Determine the (x, y) coordinate at the center of the cell enclosing the given text.  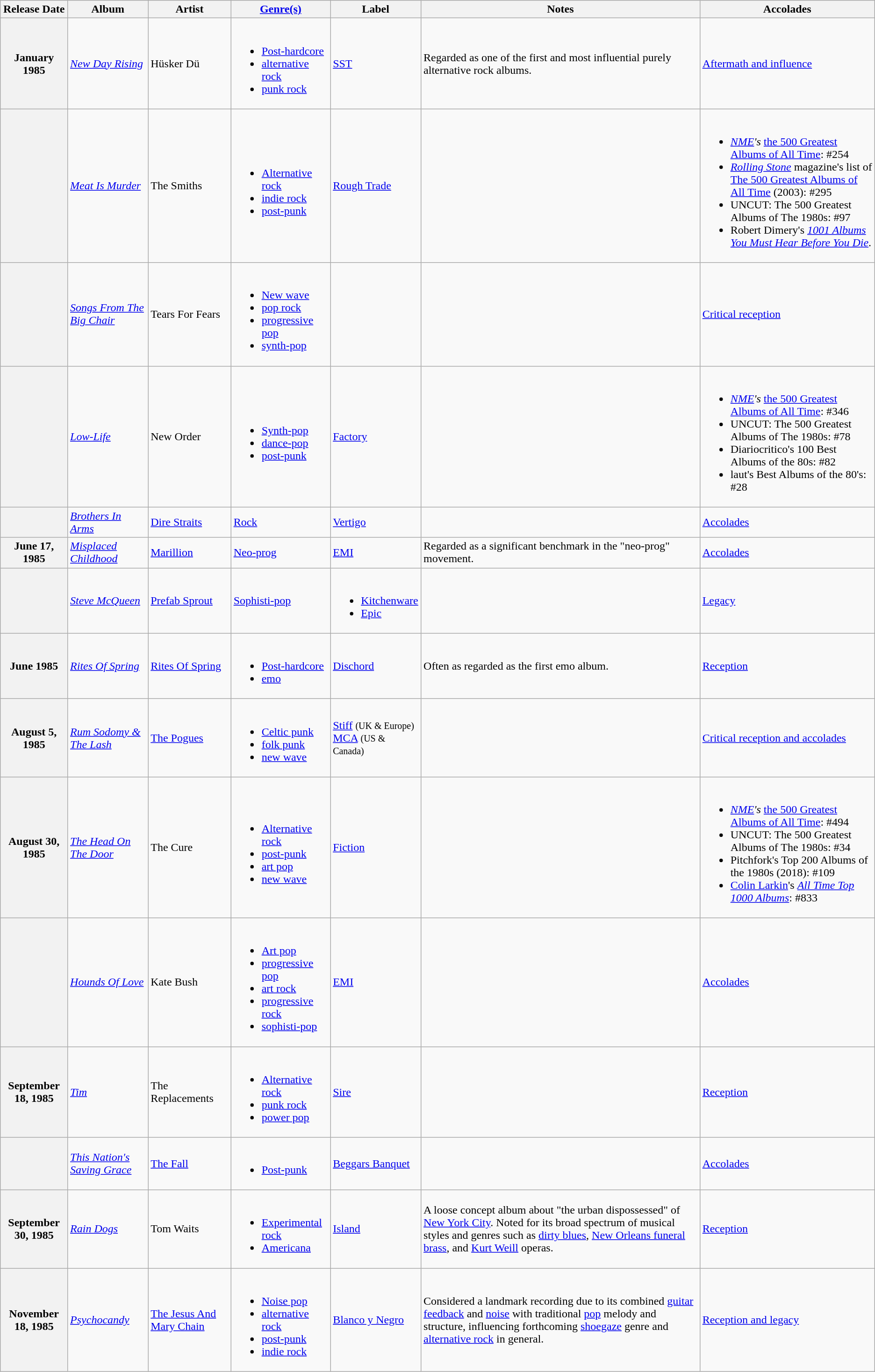
November 18, 1985 (34, 1320)
Celtic punkfolk punknew wave (280, 737)
Misplaced Childhood (108, 552)
Alternative rockpunk rockpower pop (280, 1092)
Tears For Fears (190, 314)
January 1985 (34, 64)
Stiff (UK & Europe)MCA (US & Canada) (376, 737)
Psychocandy (108, 1320)
Aftermath and influence (787, 64)
Dischord (376, 666)
Beggars Banquet (376, 1164)
Rum Sodomy & The Lash (108, 737)
Prefab Sprout (190, 600)
The Jesus And Mary Chain (190, 1320)
Alternative rockpost-punkart popnew wave (280, 847)
This Nation's Saving Grace (108, 1164)
Rough Trade (376, 186)
The Pogues (190, 737)
June 17, 1985 (34, 552)
Genre(s) (280, 9)
Brothers In Arms (108, 522)
June 1985 (34, 666)
Low-Life (108, 436)
Tom Waits (190, 1229)
Dire Straits (190, 522)
Critical reception (787, 314)
Experimental rockAmericana (280, 1229)
Release Date (34, 9)
Album (108, 9)
Hüsker Dü (190, 64)
Steve McQueen (108, 600)
KitchenwareEpic (376, 600)
Post-hardcoreemo (280, 666)
Regarded as one of the first and most influential purely alternative rock albums. (561, 64)
Songs From The Big Chair (108, 314)
Island (376, 1229)
Post-hardcorealternative rockpunk rock (280, 64)
Hounds Of Love (108, 982)
Meat Is Murder (108, 186)
August 5, 1985 (34, 737)
Kate Bush (190, 982)
The Smiths (190, 186)
Tim (108, 1092)
Factory (376, 436)
Artist (190, 9)
Notes (561, 9)
New wavepop rockprogressive popsynth-pop (280, 314)
New Order (190, 436)
The Head On The Door (108, 847)
The Cure (190, 847)
Sire (376, 1092)
September 30, 1985 (34, 1229)
Critical reception and accolades (787, 737)
Alternative rockindie rockpost-punk (280, 186)
Synth-popdance-poppost-punk (280, 436)
The Fall (190, 1164)
Legacy (787, 600)
Art popprogressive popart rockprogressive rocksophisti-pop (280, 982)
Rain Dogs (108, 1229)
Noise popalternative rockpost-punkindie rock (280, 1320)
September 18, 1985 (34, 1092)
Fiction (376, 847)
Neo-prog (280, 552)
New Day Rising (108, 64)
Rock (280, 522)
SST (376, 64)
The Replacements (190, 1092)
August 30, 1985 (34, 847)
Marillion (190, 552)
Vertigo (376, 522)
Label (376, 9)
Often as regarded as the first emo album. (561, 666)
Blanco y Negro (376, 1320)
Reception and legacy (787, 1320)
Post-punk (280, 1164)
Regarded as a significant benchmark in the "neo-prog" movement. (561, 552)
Sophisti-pop (280, 600)
